For the text-containing cell, return its midpoint in (x, y) coordinate format. 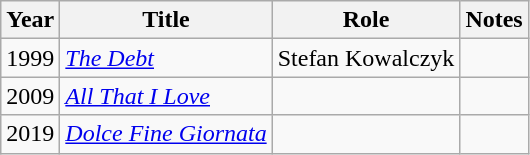
The Debt (166, 58)
2009 (30, 96)
Role (366, 20)
Title (166, 20)
Notes (494, 20)
Year (30, 20)
Stefan Kowalczyk (366, 58)
1999 (30, 58)
Dolce Fine Giornata (166, 134)
All That I Love (166, 96)
2019 (30, 134)
